Search for the cell housing the specified text and yield its (X, Y) center coordinate. 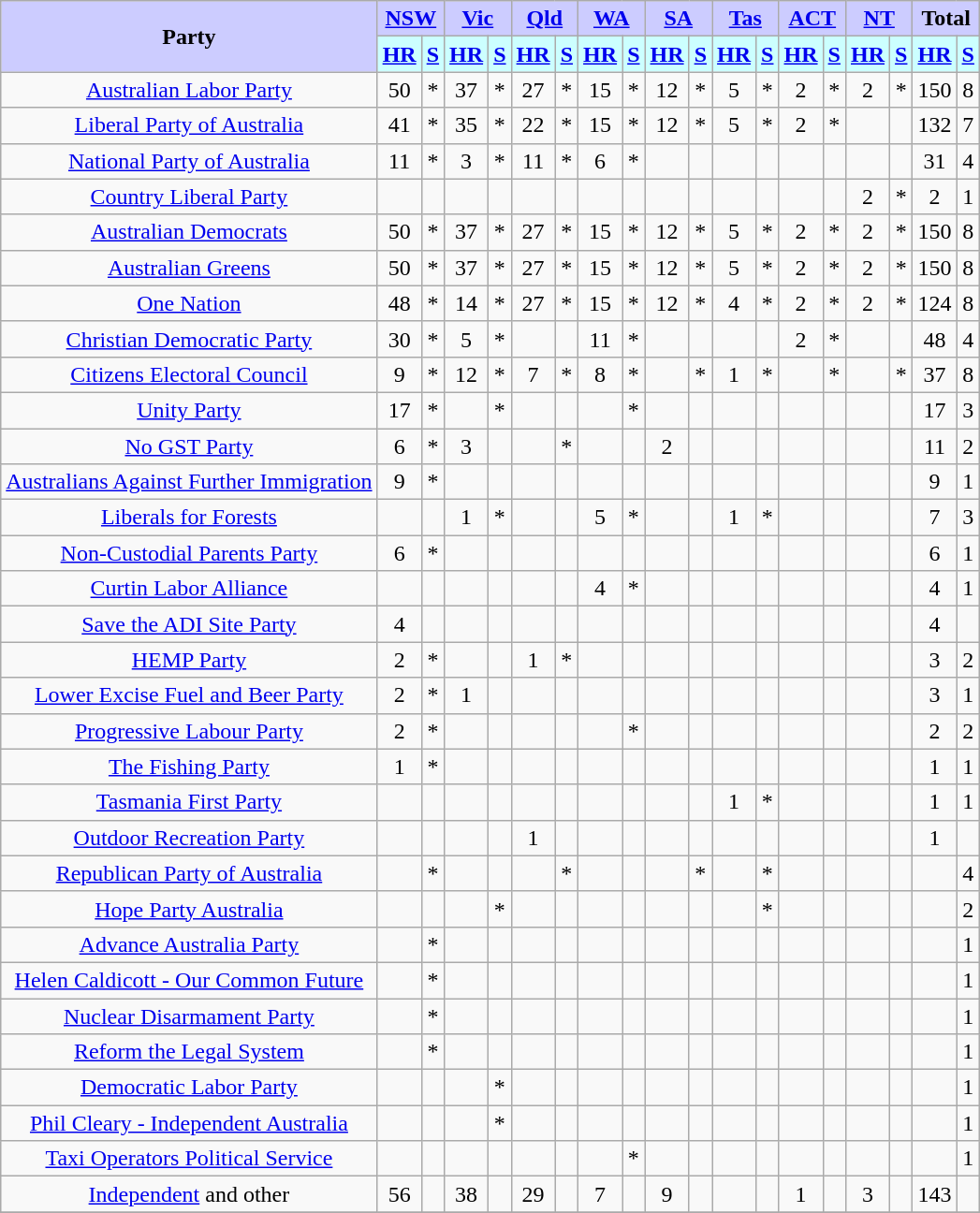
41 (399, 125)
Tasmania First Party (189, 802)
Party (189, 37)
Qld (545, 19)
Non-Custodial Parents Party (189, 553)
Country Liberal Party (189, 197)
38 (466, 1194)
WA (612, 19)
Nuclear Disarmament Party (189, 1016)
One Nation (189, 303)
No GST Party (189, 446)
Vic (477, 19)
124 (934, 303)
Lower Excise Fuel and Beer Party (189, 695)
Australian Greens (189, 268)
Save the ADI Site Party (189, 624)
35 (466, 125)
29 (534, 1194)
NT (878, 19)
NSW (410, 19)
Christian Democratic Party (189, 339)
Tas (745, 19)
Australians Against Further Immigration (189, 482)
Helen Caldicott - Our Common Future (189, 980)
Outdoor Recreation Party (189, 838)
Republican Party of Australia (189, 873)
Progressive Labour Party (189, 731)
Citizens Electoral Council (189, 374)
132 (934, 125)
SA (678, 19)
14 (466, 303)
Reform the Legal System (189, 1052)
Unity Party (189, 410)
Liberal Party of Australia (189, 125)
Australian Democrats (189, 232)
Hope Party Australia (189, 909)
Democratic Labor Party (189, 1088)
Phil Cleary - Independent Australia (189, 1123)
The Fishing Party (189, 767)
ACT (812, 19)
Independent and other (189, 1194)
Advance Australia Party (189, 944)
22 (534, 125)
Total (945, 19)
Curtin Labor Alliance (189, 589)
HEMP Party (189, 660)
56 (399, 1194)
Liberals for Forests (189, 518)
30 (399, 339)
Taxi Operators Political Service (189, 1159)
Australian Labor Party (189, 90)
National Party of Australia (189, 161)
31 (934, 161)
143 (934, 1194)
